Scan for the cell matching the given text and deliver its (X, Y) coordinate at center. 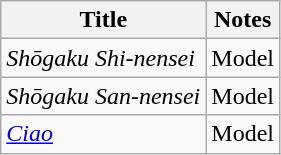
Ciao (104, 134)
Shōgaku Shi-nensei (104, 58)
Title (104, 20)
Notes (243, 20)
Shōgaku San-nensei (104, 96)
